Scan for the cell matching the given text and deliver its (X, Y) coordinate at center. 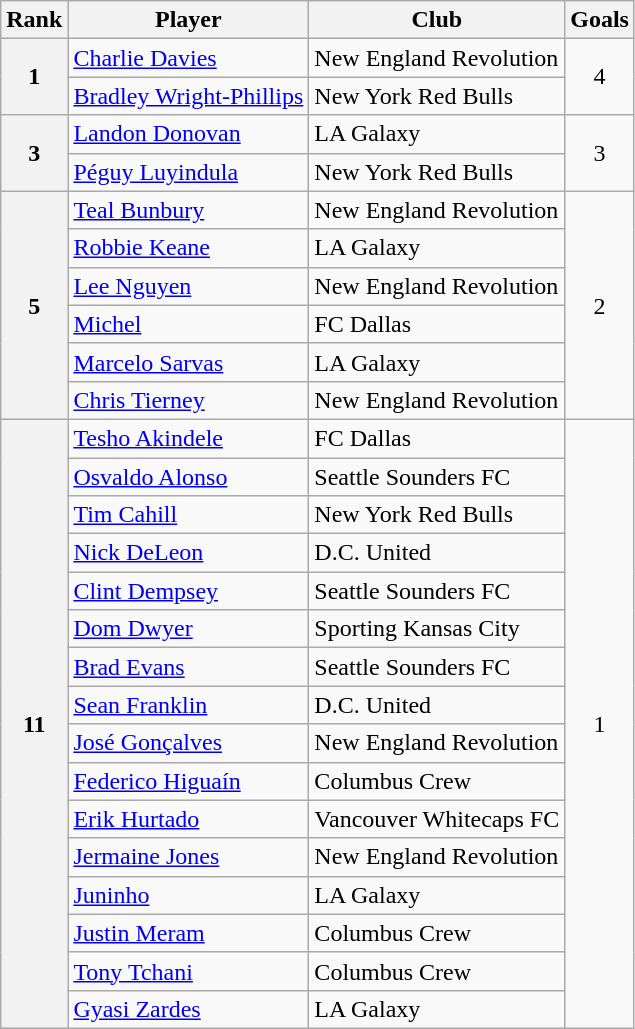
Rank (34, 20)
11 (34, 724)
Club (437, 20)
Landon Donovan (188, 134)
Nick DeLeon (188, 553)
Goals (600, 20)
José Gonçalves (188, 743)
Charlie Davies (188, 58)
Brad Evans (188, 667)
Clint Dempsey (188, 591)
2 (600, 305)
Erik Hurtado (188, 819)
Tim Cahill (188, 515)
Osvaldo Alonso (188, 477)
Sporting Kansas City (437, 629)
Player (188, 20)
Bradley Wright-Phillips (188, 96)
Federico Higuaín (188, 781)
5 (34, 305)
Sean Franklin (188, 705)
Chris Tierney (188, 400)
Robbie Keane (188, 248)
Vancouver Whitecaps FC (437, 819)
Tony Tchani (188, 971)
Dom Dwyer (188, 629)
Justin Meram (188, 933)
Teal Bunbury (188, 210)
Jermaine Jones (188, 857)
Lee Nguyen (188, 286)
Tesho Akindele (188, 438)
Juninho (188, 895)
4 (600, 77)
Marcelo Sarvas (188, 362)
Michel (188, 324)
Gyasi Zardes (188, 1009)
Péguy Luyindula (188, 172)
